Return the [x, y] coordinate for the center point of the cell that contains the specified text.  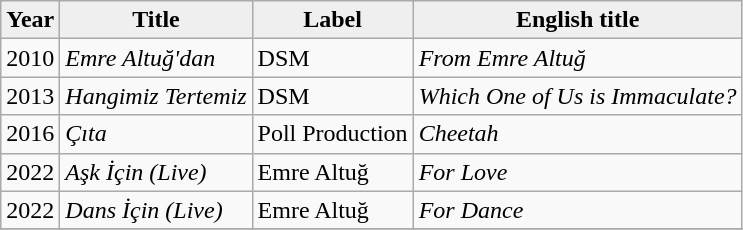
Emre Altuğ'dan [156, 58]
Hangimiz Tertemiz [156, 96]
For Dance [578, 210]
2016 [30, 134]
English title [578, 20]
Dans İçin (Live) [156, 210]
Which One of Us is Immaculate? [578, 96]
From Emre Altuğ [578, 58]
Cheetah [578, 134]
2010 [30, 58]
Aşk İçin (Live) [156, 172]
Çıta [156, 134]
Title [156, 20]
Label [332, 20]
For Love [578, 172]
Year [30, 20]
2013 [30, 96]
Poll Production [332, 134]
